Determine the [X, Y] coordinate at the center of the cell enclosing the given text.  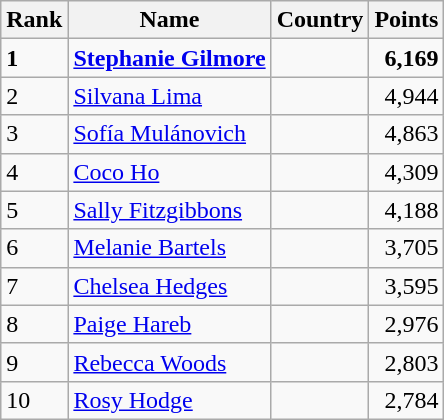
3 [34, 134]
2,976 [406, 324]
6 [34, 248]
Melanie Bartels [170, 248]
Coco Ho [170, 172]
Sofía Mulánovich [170, 134]
4,188 [406, 210]
9 [34, 362]
5 [34, 210]
Name [170, 20]
8 [34, 324]
Stephanie Gilmore [170, 58]
3,595 [406, 286]
Sally Fitzgibbons [170, 210]
Rosy Hodge [170, 400]
6,169 [406, 58]
4,309 [406, 172]
2 [34, 96]
4 [34, 172]
Country [320, 20]
4,944 [406, 96]
Rank [34, 20]
Chelsea Hedges [170, 286]
2,784 [406, 400]
3,705 [406, 248]
Points [406, 20]
1 [34, 58]
Rebecca Woods [170, 362]
Silvana Lima [170, 96]
10 [34, 400]
2,803 [406, 362]
4,863 [406, 134]
Paige Hareb [170, 324]
7 [34, 286]
